Return [X, Y] of the center of cell containing provided text 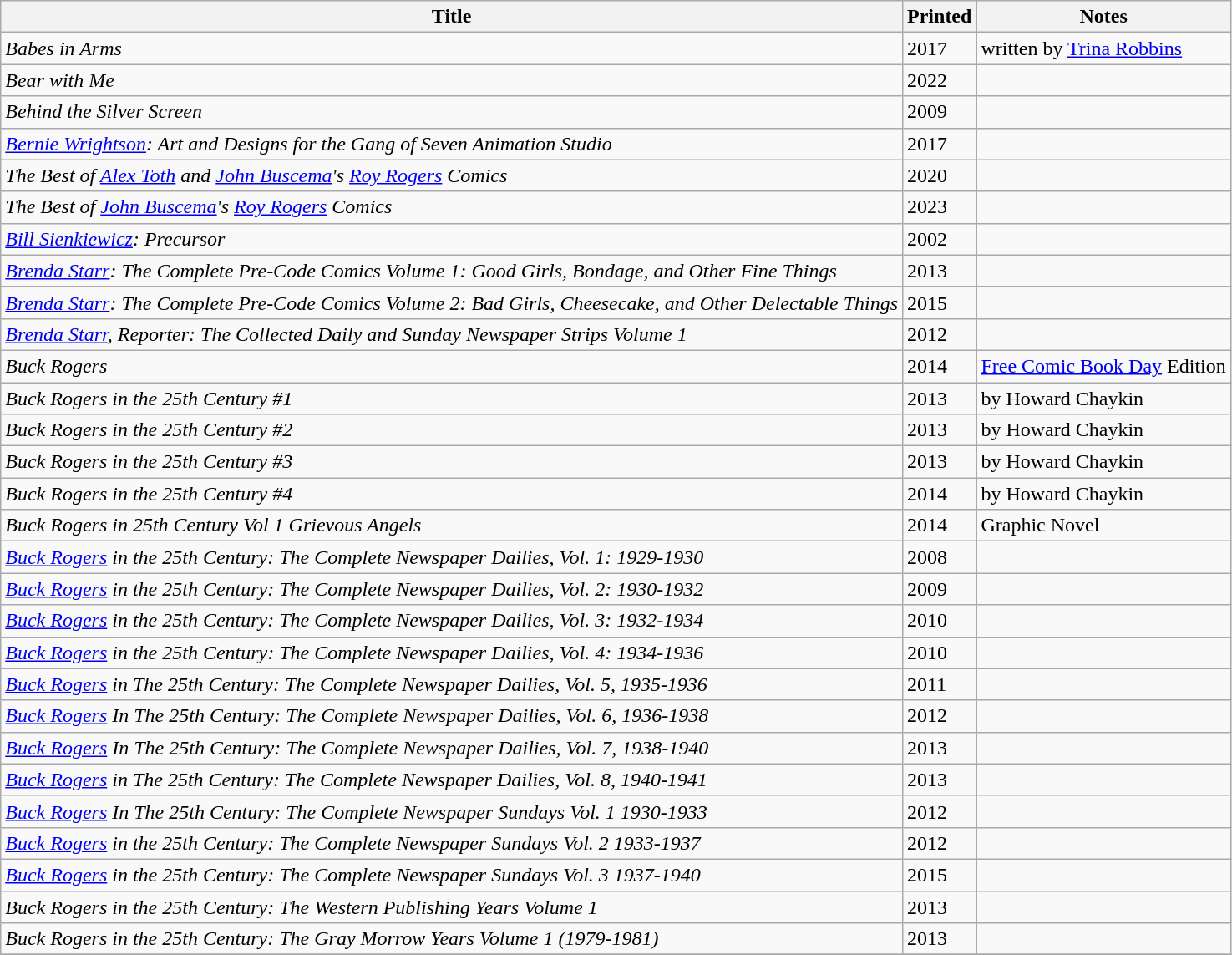
Behind the Silver Screen [452, 112]
Babes in Arms [452, 48]
Buck Rogers in 25th Century Vol 1 Grievous Angels [452, 526]
Buck Rogers in the 25th Century #4 [452, 494]
Buck Rogers in the 25th Century #2 [452, 430]
Buck Rogers in The 25th Century: The Complete Newspaper Dailies, Vol. 5, 1935-1936 [452, 684]
Buck Rogers in the 25th Century: The Complete Newspaper Sundays Vol. 2 1933-1937 [452, 843]
The Best of Alex Toth and John Buscema's Roy Rogers Comics [452, 175]
Buck Rogers in the 25th Century: The Complete Newspaper Sundays Vol. 3 1937-1940 [452, 875]
2022 [940, 80]
Buck Rogers In The 25th Century: The Complete Newspaper Dailies, Vol. 6, 1936-1938 [452, 716]
Title [452, 17]
Graphic Novel [1103, 526]
Bear with Me [452, 80]
Buck Rogers in the 25th Century #3 [452, 462]
Brenda Starr, Reporter: The Collected Daily and Sunday Newspaper Strips Volume 1 [452, 334]
Brenda Starr: The Complete Pre-Code Comics Volume 1: Good Girls, Bondage, and Other Fine Things [452, 271]
The Best of John Buscema's Roy Rogers Comics [452, 207]
Buck Rogers In The 25th Century: The Complete Newspaper Dailies, Vol. 7, 1938-1940 [452, 748]
Bernie Wrightson: Art and Designs for the Gang of Seven Animation Studio [452, 144]
Free Comic Book Day Edition [1103, 366]
2023 [940, 207]
Buck Rogers [452, 366]
Buck Rogers in the 25th Century: The Western Publishing Years Volume 1 [452, 907]
2011 [940, 684]
Notes [1103, 17]
Buck Rogers in the 25th Century #1 [452, 399]
Buck Rogers in the 25th Century: The Gray Morrow Years Volume 1 (1979-1981) [452, 939]
Bill Sienkiewicz: Precursor [452, 239]
Buck Rogers in The 25th Century: The Complete Newspaper Dailies, Vol. 8, 1940-1941 [452, 780]
Buck Rogers in the 25th Century: The Complete Newspaper Dailies, Vol. 4: 1934-1936 [452, 653]
Buck Rogers In The 25th Century: The Complete Newspaper Sundays Vol. 1 1930-1933 [452, 811]
Buck Rogers in the 25th Century: The Complete Newspaper Dailies, Vol. 1: 1929-1930 [452, 557]
written by Trina Robbins [1103, 48]
Buck Rogers in the 25th Century: The Complete Newspaper Dailies, Vol. 3: 1932-1934 [452, 621]
Buck Rogers in the 25th Century: The Complete Newspaper Dailies, Vol. 2: 1930-1932 [452, 589]
2020 [940, 175]
2002 [940, 239]
2008 [940, 557]
Brenda Starr: The Complete Pre-Code Comics Volume 2: Bad Girls, Cheesecake, and Other Delectable Things [452, 302]
Printed [940, 17]
